Output the (x, y) coordinate of the center of the cell containing the given text.  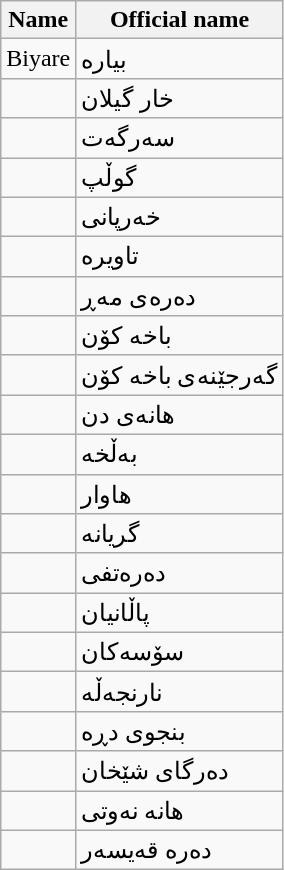
به‌ڵخه‌ (180, 454)
ده‌رگاى شێخان (180, 771)
سۆسه‌كان (180, 652)
ده‌ره‌ى مه‌ڕ (180, 296)
ده‌ره‌تفى (180, 573)
گريانه‌ (180, 534)
نارنجه‌ڵه‌ (180, 692)
ده‌ره‌ قه‌يسه‌ر (180, 850)
هانه‌ى دن (180, 415)
بنجوى دڕه‌ (180, 731)
هاوار (180, 494)
بياره‌ (180, 59)
Name (38, 20)
Biyare (38, 59)
تاويره‌ (180, 257)
سه‌رگه‌ت (180, 138)
گوڵپ (180, 178)
خه‌رپانى (180, 217)
هانه‌ نه‌وتى (180, 810)
پاڵانيان (180, 613)
باخه‌ كۆن (180, 336)
خار گيلان (180, 98)
گه‌رجێنه‌ى باخه‌ كۆن (180, 375)
Official name (180, 20)
